Detect which cell encompasses the target text, then output its [x, y] center coordinate. 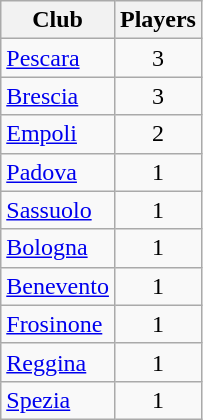
Club [58, 20]
Frosinone [58, 324]
Empoli [58, 134]
Brescia [58, 96]
Players [158, 20]
Spezia [58, 400]
Padova [58, 172]
2 [158, 134]
Sassuolo [58, 210]
Benevento [58, 286]
Reggina [58, 362]
Bologna [58, 248]
Pescara [58, 58]
